Capture the cell that displays the provided text and extract its [x, y] central coordinate. 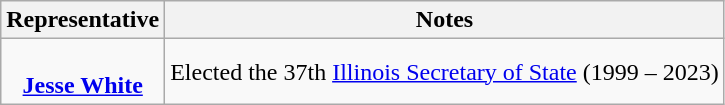
Elected the 37th Illinois Secretary of State (1999 – 2023) [445, 72]
Notes [445, 20]
Representative [83, 20]
Jesse White [83, 72]
